Provide the [X, Y] coordinate of the cell's center where the given text is located.  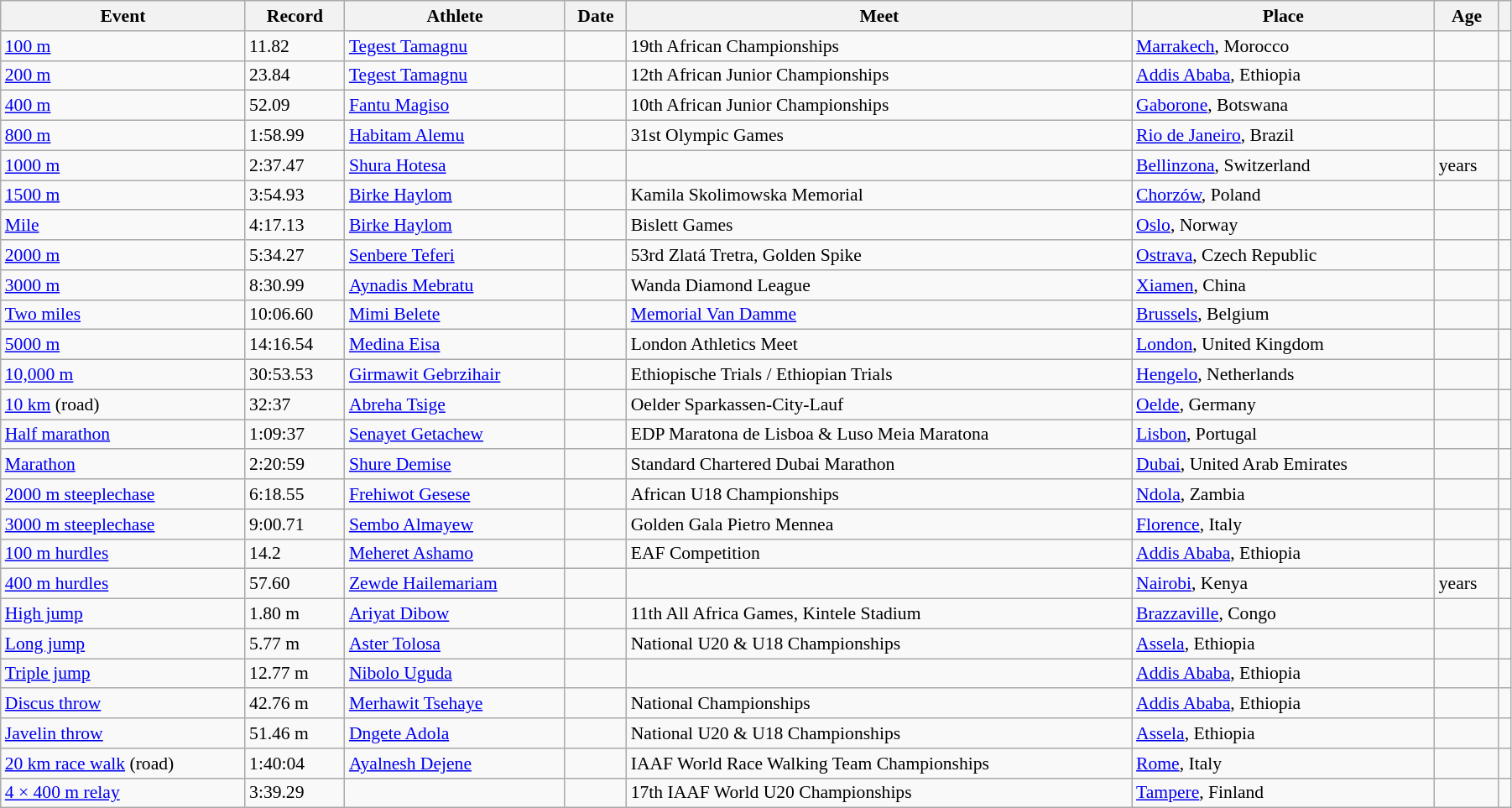
14.2 [295, 554]
Triple jump [123, 674]
2000 m steeplechase [123, 494]
Date [596, 16]
Wanda Diamond League [879, 285]
Zewde Hailemariam [455, 584]
Marathon [123, 465]
Memorial Van Damme [879, 315]
National Championships [879, 704]
8:30.99 [295, 285]
4:17.13 [295, 226]
Hengelo, Netherlands [1284, 375]
Shura Hotesa [455, 165]
100 m hurdles [123, 554]
14:16.54 [295, 345]
100 m [123, 46]
Abreha Tsige [455, 404]
200 m [123, 76]
Golden Gala Pietro Mennea [879, 524]
51.46 m [295, 733]
Gaborone, Botswana [1284, 106]
Age [1467, 16]
32:37 [295, 404]
Meet [879, 16]
Tampere, Finland [1284, 793]
10,000 m [123, 375]
10:06.60 [295, 315]
Bislett Games [879, 226]
17th IAAF World U20 Championships [879, 793]
400 m [123, 106]
Sembo Almayew [455, 524]
57.60 [295, 584]
Place [1284, 16]
Senbere Teferi [455, 255]
Athlete [455, 16]
Meheret Ashamo [455, 554]
5000 m [123, 345]
1:09:37 [295, 435]
Chorzów, Poland [1284, 195]
Long jump [123, 644]
Frehiwot Gesese [455, 494]
9:00.71 [295, 524]
Oslo, Norway [1284, 226]
Senayet Getachew [455, 435]
Dngete Adola [455, 733]
10th African Junior Championships [879, 106]
11.82 [295, 46]
2:20:59 [295, 465]
Girmawit Gebrzihair [455, 375]
400 m hurdles [123, 584]
Standard Chartered Dubai Marathon [879, 465]
London, United Kingdom [1284, 345]
Bellinzona, Switzerland [1284, 165]
Aster Tolosa [455, 644]
5:34.27 [295, 255]
52.09 [295, 106]
Mile [123, 226]
12.77 m [295, 674]
Shure Demise [455, 465]
3000 m [123, 285]
London Athletics Meet [879, 345]
Ndola, Zambia [1284, 494]
2:37.47 [295, 165]
Half marathon [123, 435]
3:39.29 [295, 793]
Rio de Janeiro, Brazil [1284, 136]
Ariyat Dibow [455, 614]
1500 m [123, 195]
1:58.99 [295, 136]
11th All Africa Games, Kintele Stadium [879, 614]
3:54.93 [295, 195]
Lisbon, Portugal [1284, 435]
Discus throw [123, 704]
5.77 m [295, 644]
10 km (road) [123, 404]
6:18.55 [295, 494]
23.84 [295, 76]
Nairobi, Kenya [1284, 584]
Fantu Magiso [455, 106]
EAF Competition [879, 554]
Brazzaville, Congo [1284, 614]
Two miles [123, 315]
Brussels, Belgium [1284, 315]
Ostrava, Czech Republic [1284, 255]
Mimi Belete [455, 315]
Xiamen, China [1284, 285]
31st Olympic Games [879, 136]
Aynadis Mebratu [455, 285]
African U18 Championships [879, 494]
12th African Junior Championships [879, 76]
Rome, Italy [1284, 764]
Dubai, United Arab Emirates [1284, 465]
Nibolo Uguda [455, 674]
Kamila Skolimowska Memorial [879, 195]
Ethiopische Trials / Ethiopian Trials [879, 375]
Merhawit Tsehaye [455, 704]
42.76 m [295, 704]
Ayalnesh Dejene [455, 764]
4 × 400 m relay [123, 793]
High jump [123, 614]
Medina Eisa [455, 345]
EDP Maratona de Lisboa & Luso Meia Maratona [879, 435]
Habitam Alemu [455, 136]
19th African Championships [879, 46]
Florence, Italy [1284, 524]
3000 m steeplechase [123, 524]
1:40:04 [295, 764]
20 km race walk (road) [123, 764]
1.80 m [295, 614]
Event [123, 16]
800 m [123, 136]
53rd Zlatá Tretra, Golden Spike [879, 255]
Javelin throw [123, 733]
30:53.53 [295, 375]
IAAF World Race Walking Team Championships [879, 764]
Oelde, Germany [1284, 404]
Oelder Sparkassen-City-Lauf [879, 404]
1000 m [123, 165]
Record [295, 16]
Marrakech, Morocco [1284, 46]
2000 m [123, 255]
